Provide the [X, Y] coordinate of the cell's center where the given text is located.  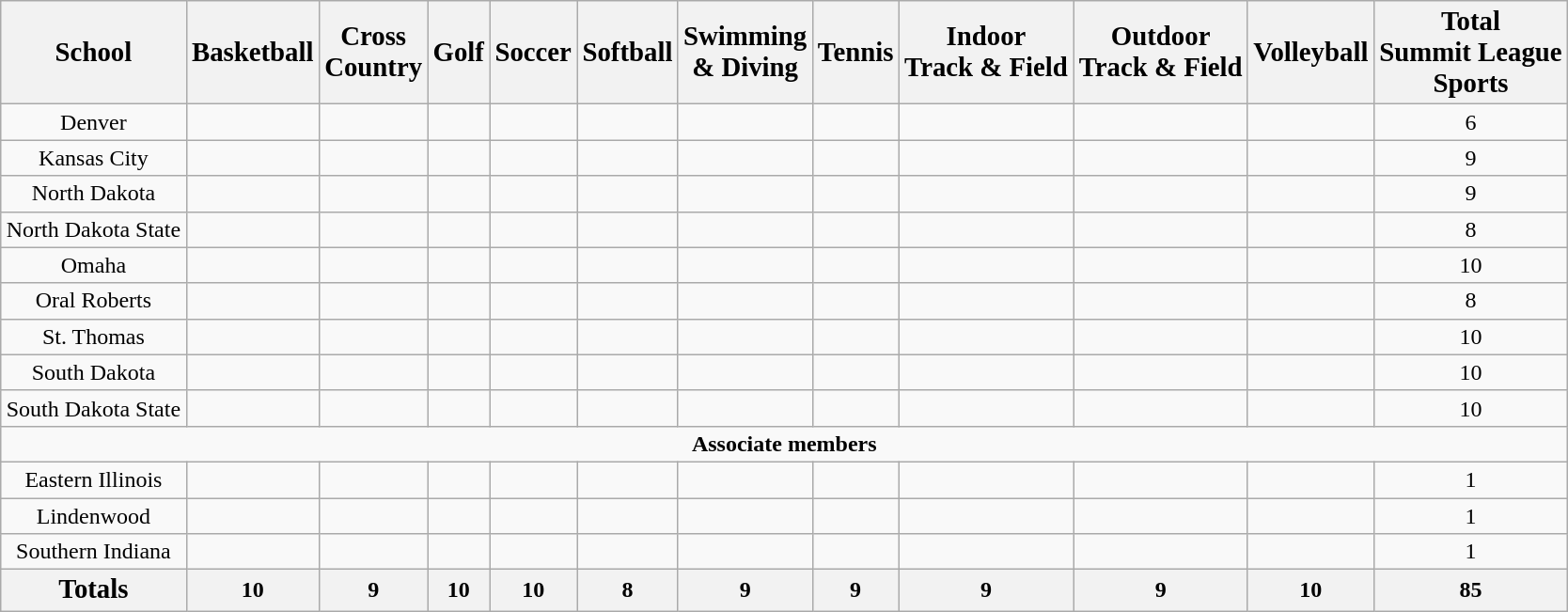
Golf [459, 53]
School [94, 53]
Oral Roberts [94, 301]
Totals [94, 590]
Softball [628, 53]
Tennis [855, 53]
Eastern Illinois [94, 479]
St. Thomas [94, 337]
Lindenwood [94, 516]
North Dakota [94, 194]
Southern Indiana [94, 552]
Associate members [784, 444]
TotalSummit League Sports [1470, 53]
Kansas City [94, 158]
South Dakota State [94, 408]
Denver [94, 122]
IndoorTrack & Field [986, 53]
Swimming& Diving [745, 53]
Omaha [94, 265]
Soccer [534, 53]
South Dakota [94, 372]
85 [1470, 590]
Volleyball [1310, 53]
OutdoorTrack & Field [1161, 53]
6 [1470, 122]
North Dakota State [94, 229]
Basketball [252, 53]
CrossCountry [373, 53]
